Identify which cell holds the provided text, then report its [X, Y] central coordinate. 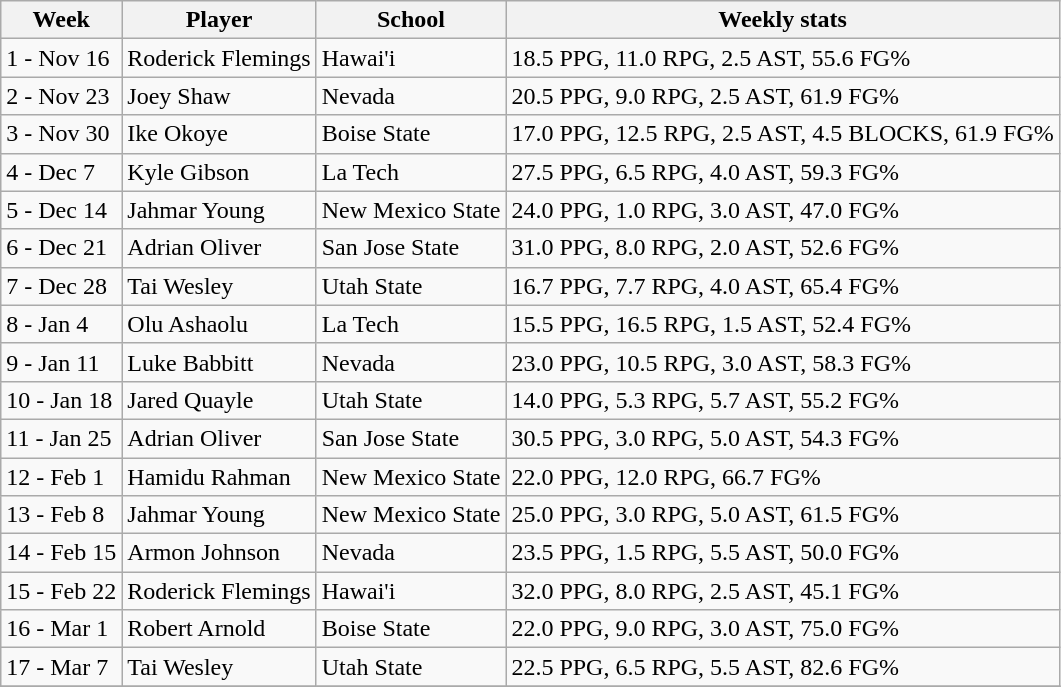
6 - Dec 21 [62, 248]
11 - Jan 25 [62, 438]
Ike Okoye [219, 134]
School [411, 20]
17.0 PPG, 12.5 RPG, 2.5 AST, 4.5 BLOCKS, 61.9 FG% [782, 134]
Kyle Gibson [219, 172]
16.7 PPG, 7.7 RPG, 4.0 AST, 65.4 FG% [782, 286]
Joey Shaw [219, 96]
27.5 PPG, 6.5 RPG, 4.0 AST, 59.3 FG% [782, 172]
20.5 PPG, 9.0 RPG, 2.5 AST, 61.9 FG% [782, 96]
3 - Nov 30 [62, 134]
Player [219, 20]
Armon Johnson [219, 553]
18.5 PPG, 11.0 RPG, 2.5 AST, 55.6 FG% [782, 58]
Luke Babbitt [219, 362]
2 - Nov 23 [62, 96]
Hamidu Rahman [219, 477]
25.0 PPG, 3.0 RPG, 5.0 AST, 61.5 FG% [782, 515]
1 - Nov 16 [62, 58]
24.0 PPG, 1.0 RPG, 3.0 AST, 47.0 FG% [782, 210]
Weekly stats [782, 20]
10 - Jan 18 [62, 400]
5 - Dec 14 [62, 210]
12 - Feb 1 [62, 477]
15 - Feb 22 [62, 591]
14 - Feb 15 [62, 553]
22.0 PPG, 9.0 RPG, 3.0 AST, 75.0 FG% [782, 629]
32.0 PPG, 8.0 RPG, 2.5 AST, 45.1 FG% [782, 591]
15.5 PPG, 16.5 RPG, 1.5 AST, 52.4 FG% [782, 324]
16 - Mar 1 [62, 629]
17 - Mar 7 [62, 667]
9 - Jan 11 [62, 362]
22.0 PPG, 12.0 RPG, 66.7 FG% [782, 477]
4 - Dec 7 [62, 172]
Robert Arnold [219, 629]
31.0 PPG, 8.0 RPG, 2.0 AST, 52.6 FG% [782, 248]
Jared Quayle [219, 400]
14.0 PPG, 5.3 RPG, 5.7 AST, 55.2 FG% [782, 400]
13 - Feb 8 [62, 515]
22.5 PPG, 6.5 RPG, 5.5 AST, 82.6 FG% [782, 667]
23.5 PPG, 1.5 RPG, 5.5 AST, 50.0 FG% [782, 553]
7 - Dec 28 [62, 286]
Week [62, 20]
8 - Jan 4 [62, 324]
23.0 PPG, 10.5 RPG, 3.0 AST, 58.3 FG% [782, 362]
Olu Ashaolu [219, 324]
30.5 PPG, 3.0 RPG, 5.0 AST, 54.3 FG% [782, 438]
